Extract the [x, y] coordinate from the center of the cell holding the provided text.  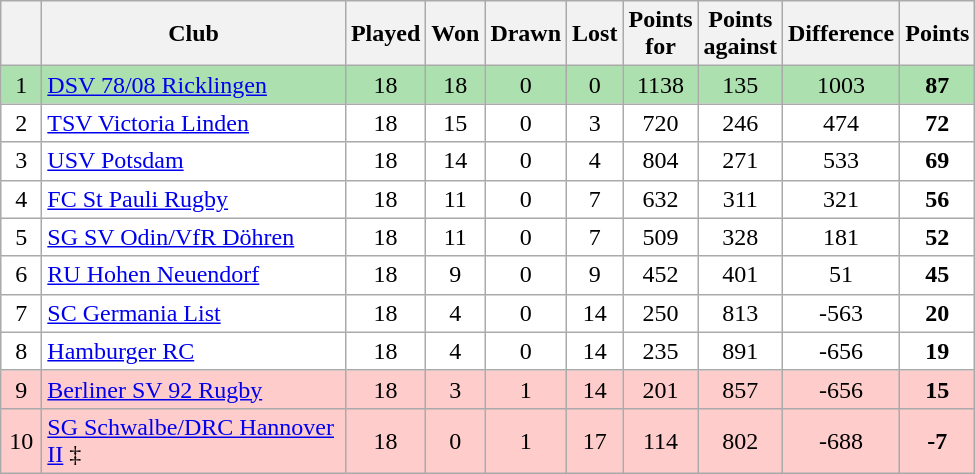
Difference [840, 34]
TSV Victoria Linden [194, 123]
SG SV Odin/VfR Döhren [194, 237]
328 [740, 237]
Won [456, 34]
533 [840, 161]
474 [840, 123]
Berliner SV 92 Rugby [194, 389]
10 [22, 440]
45 [938, 275]
87 [938, 85]
-7 [938, 440]
SG Schwalbe/DRC Hannover II ‡ [194, 440]
201 [660, 389]
632 [660, 199]
720 [660, 123]
Drawn [526, 34]
1003 [840, 85]
56 [938, 199]
20 [938, 313]
Hamburger RC [194, 351]
1138 [660, 85]
452 [660, 275]
51 [840, 275]
2 [22, 123]
FC St Pauli Rugby [194, 199]
235 [660, 351]
311 [740, 199]
401 [740, 275]
USV Potsdam [194, 161]
246 [740, 123]
RU Hohen Neuendorf [194, 275]
6 [22, 275]
SC Germania List [194, 313]
DSV 78/08 Ricklingen [194, 85]
5 [22, 237]
250 [660, 313]
813 [740, 313]
-563 [840, 313]
8 [22, 351]
271 [740, 161]
Points against [740, 34]
69 [938, 161]
321 [840, 199]
19 [938, 351]
114 [660, 440]
17 [595, 440]
52 [938, 237]
891 [740, 351]
857 [740, 389]
802 [740, 440]
509 [660, 237]
Points [938, 34]
804 [660, 161]
-688 [840, 440]
Club [194, 34]
Lost [595, 34]
181 [840, 237]
72 [938, 123]
Points for [660, 34]
135 [740, 85]
Played [385, 34]
